Provide the [x, y] coordinate of the cell's center where the given text is located.  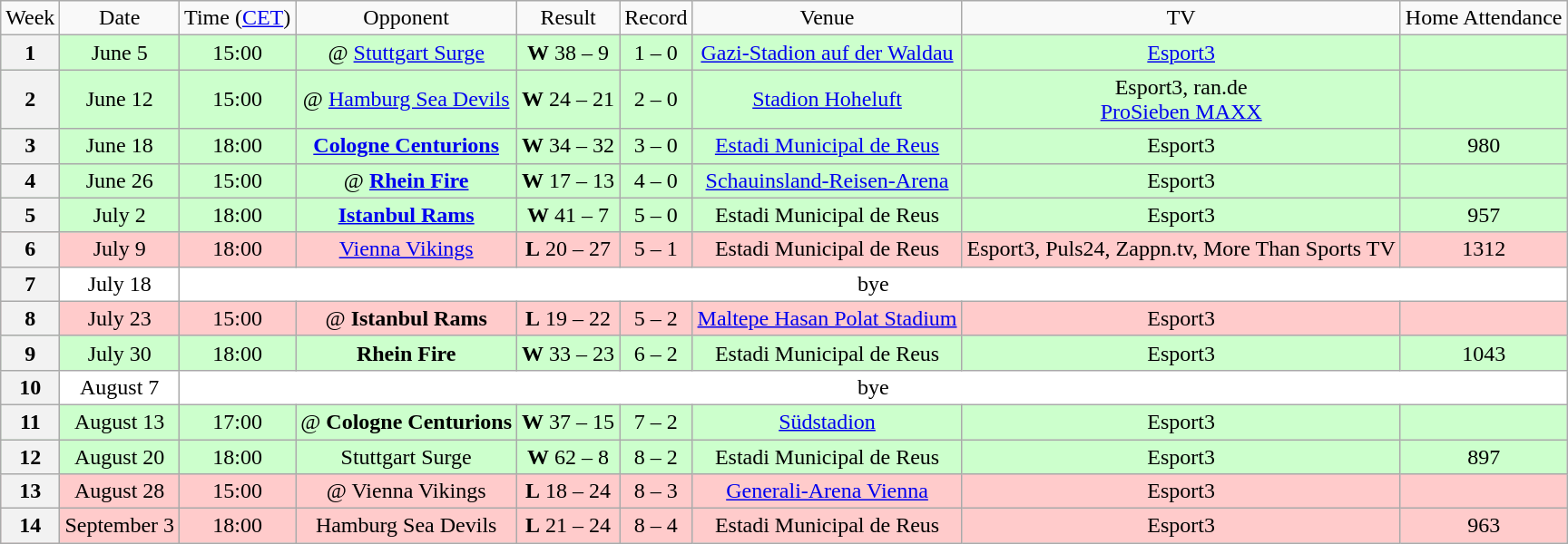
980 [1484, 146]
W 33 – 23 [568, 353]
13 [31, 491]
June 5 [120, 53]
W 37 – 15 [568, 422]
September 3 [120, 526]
Hamburg Sea Devils [407, 526]
Vienna Vikings [407, 249]
W 38 – 9 [568, 53]
Venue [828, 18]
2 [31, 100]
@ Vienna Vikings [407, 491]
Esport3, Puls24, Zappn.tv, More Than Sports TV [1181, 249]
8 [31, 318]
6 [31, 249]
Rhein Fire [407, 353]
8 – 2 [656, 456]
August 7 [120, 387]
W 24 – 21 [568, 100]
10 [31, 387]
July 23 [120, 318]
L 21 – 24 [568, 526]
W 62 – 8 [568, 456]
1312 [1484, 249]
July 30 [120, 353]
3 [31, 146]
4 [31, 180]
June 12 [120, 100]
Stuttgart Surge [407, 456]
897 [1484, 456]
Generali-Arena Vienna [828, 491]
Opponent [407, 18]
7 – 2 [656, 422]
Week [31, 18]
Maltepe Hasan Polat Stadium [828, 318]
@ Hamburg Sea Devils [407, 100]
Record [656, 18]
7 [31, 284]
@ Rhein Fire [407, 180]
2 – 0 [656, 100]
8 – 4 [656, 526]
9 [31, 353]
July 2 [120, 215]
Date [120, 18]
11 [31, 422]
July 9 [120, 249]
1043 [1484, 353]
963 [1484, 526]
L 20 – 27 [568, 249]
Südstadion [828, 422]
957 [1484, 215]
8 – 3 [656, 491]
Home Attendance [1484, 18]
July 18 [120, 284]
Stadion Hoheluft [828, 100]
5 [31, 215]
August 20 [120, 456]
3 – 0 [656, 146]
17:00 [238, 422]
14 [31, 526]
@ Istanbul Rams [407, 318]
6 – 2 [656, 353]
4 – 0 [656, 180]
August 28 [120, 491]
W 34 – 32 [568, 146]
W 17 – 13 [568, 180]
1 [31, 53]
L 19 – 22 [568, 318]
Result [568, 18]
Esport3, ran.deProSieben MAXX [1181, 100]
12 [31, 456]
Istanbul Rams [407, 215]
@ Stuttgart Surge [407, 53]
August 13 [120, 422]
Cologne Centurions [407, 146]
5 – 2 [656, 318]
TV [1181, 18]
5 – 0 [656, 215]
Time (CET) [238, 18]
Schauinsland-Reisen-Arena [828, 180]
W 41 – 7 [568, 215]
June 18 [120, 146]
June 26 [120, 180]
@ Cologne Centurions [407, 422]
Gazi-Stadion auf der Waldau [828, 53]
5 – 1 [656, 249]
L 18 – 24 [568, 491]
1 – 0 [656, 53]
